Find where the given text appears and provide that cell's center as (x, y) coordinate. 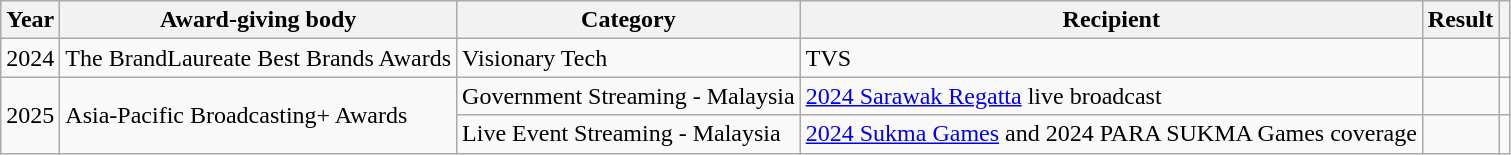
Result (1460, 20)
Recipient (1111, 20)
Year (30, 20)
The BrandLaureate Best Brands Awards (258, 58)
2025 (30, 115)
Visionary Tech (629, 58)
Live Event Streaming - Malaysia (629, 134)
Asia-Pacific Broadcasting+ Awards (258, 115)
Government Streaming - Malaysia (629, 96)
2024 (30, 58)
2024 Sarawak Regatta live broadcast (1111, 96)
2024 Sukma Games and 2024 PARA SUKMA Games coverage (1111, 134)
Award-giving body (258, 20)
Category (629, 20)
TVS (1111, 58)
